For the text-containing cell, return its midpoint in (x, y) coordinate format. 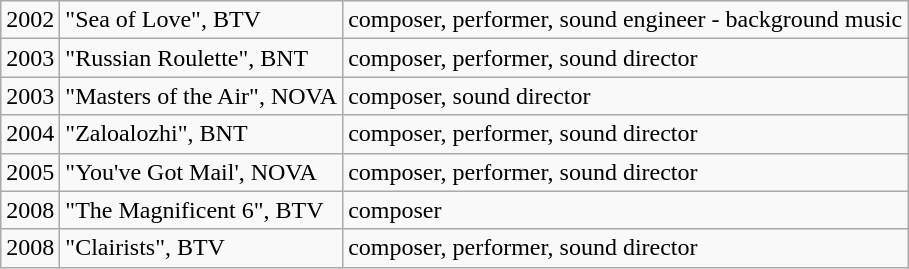
composer, performer, sound engineer - background music (626, 20)
composer, sound director (626, 96)
"The Magnificent 6", BTV (202, 210)
2004 (30, 134)
"Sea of Love", BTV (202, 20)
composer (626, 210)
"Masters of the Air", NOVA (202, 96)
2002 (30, 20)
"Zaloalozhi", BNT (202, 134)
"Clairists", BTV (202, 248)
"Russian Roulette", BNT (202, 58)
2005 (30, 172)
"You've Got Mail', NOVA (202, 172)
